Detect which cell encompasses the target text, then output its [X, Y] center coordinate. 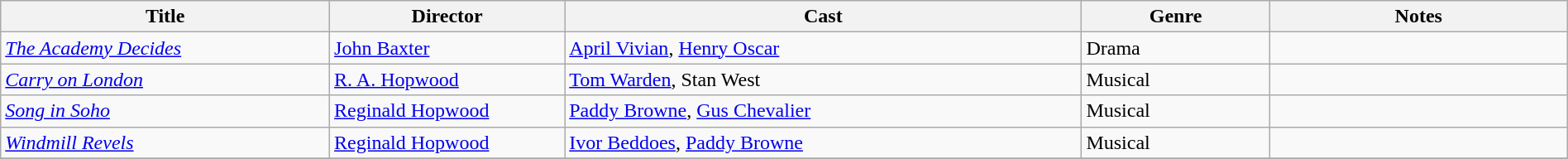
Cast [824, 17]
Ivor Beddoes, Paddy Browne [824, 142]
Director [447, 17]
Drama [1176, 48]
Carry on London [165, 79]
Tom Warden, Stan West [824, 79]
Notes [1418, 17]
R. A. Hopwood [447, 79]
John Baxter [447, 48]
April Vivian, Henry Oscar [824, 48]
Paddy Browne, Gus Chevalier [824, 111]
Genre [1176, 17]
Song in Soho [165, 111]
Windmill Revels [165, 142]
The Academy Decides [165, 48]
Title [165, 17]
